Search for the cell housing the specified text and yield its [X, Y] center coordinate. 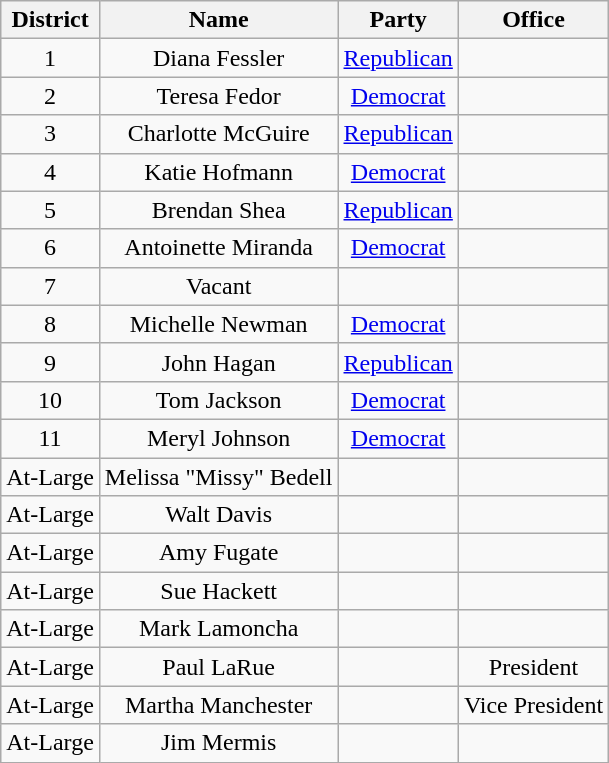
4 [50, 172]
Vice President [533, 705]
7 [50, 286]
Melissa "Missy" Bedell [218, 477]
6 [50, 248]
Diana Fessler [218, 58]
Mark Lamoncha [218, 629]
3 [50, 134]
Meryl Johnson [218, 438]
5 [50, 210]
District [50, 20]
Teresa Fedor [218, 96]
Name [218, 20]
Jim Mermis [218, 743]
Martha Manchester [218, 705]
11 [50, 438]
Tom Jackson [218, 400]
Party [398, 20]
10 [50, 400]
Sue Hackett [218, 591]
1 [50, 58]
John Hagan [218, 362]
President [533, 667]
Michelle Newman [218, 324]
9 [50, 362]
Antoinette Miranda [218, 248]
Charlotte McGuire [218, 134]
Vacant [218, 286]
Walt Davis [218, 515]
Amy Fugate [218, 553]
Katie Hofmann [218, 172]
Office [533, 20]
8 [50, 324]
Paul LaRue [218, 667]
Brendan Shea [218, 210]
2 [50, 96]
